Return [x, y] of the center of cell containing provided text 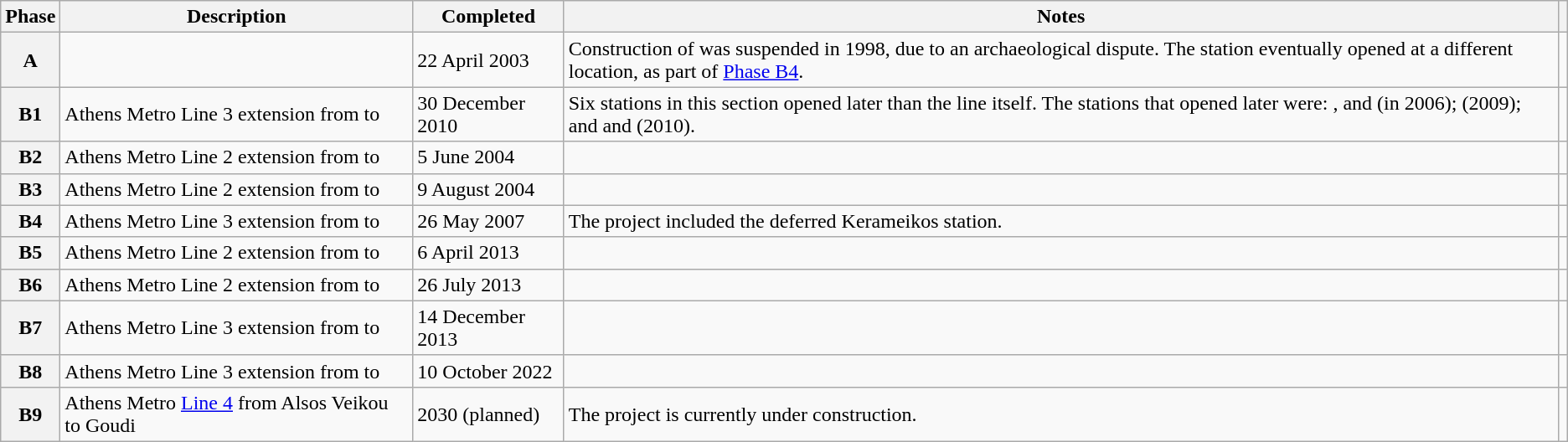
B4 [30, 221]
2030 (planned) [488, 414]
30 December 2010 [488, 114]
Completed [488, 17]
B2 [30, 157]
B1 [30, 114]
B3 [30, 189]
14 December 2013 [488, 328]
Description [236, 17]
26 May 2007 [488, 221]
B5 [30, 253]
A [30, 60]
26 July 2013 [488, 285]
5 June 2004 [488, 157]
Notes [1060, 17]
6 April 2013 [488, 253]
B9 [30, 414]
B8 [30, 371]
The project is currently under construction. [1060, 414]
The project included the deferred Kerameikos station. [1060, 221]
B7 [30, 328]
Athens Metro Line 4 from Alsos Veikou to Goudi [236, 414]
B6 [30, 285]
9 August 2004 [488, 189]
22 April 2003 [488, 60]
Six stations in this section opened later than the line itself. The stations that opened later were: , and (in 2006); (2009); and and (2010). [1060, 114]
Construction of was suspended in 1998, due to an archaeological dispute. The station eventually opened at a different location, as part of Phase B4. [1060, 60]
Phase [30, 17]
10 October 2022 [488, 371]
